Scan for the cell matching the given text and deliver its (X, Y) coordinate at center. 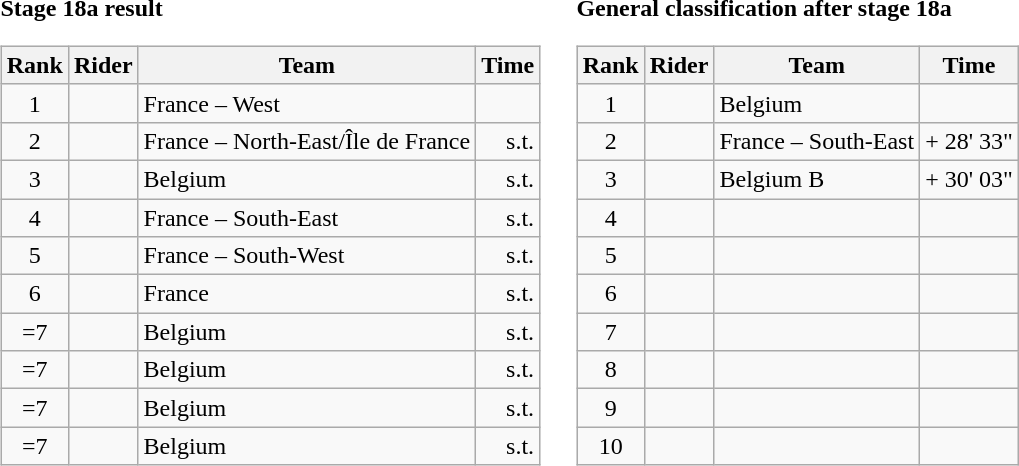
+ 28' 33" (970, 141)
10 (610, 446)
Belgium B (817, 179)
+ 30' 03" (970, 179)
France – West (307, 103)
France – North-East/Île de France (307, 141)
8 (610, 370)
9 (610, 408)
France – South-West (307, 256)
7 (610, 332)
France (307, 294)
